Pinpoint the cell where the given text exists, returning its [X, Y] midpoint coordinate. 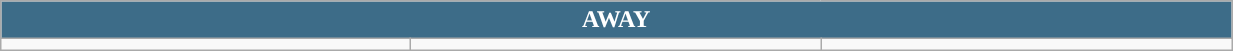
AWAY [616, 20]
